Return the (X, Y) coordinate for the center point of the cell that contains the specified text.  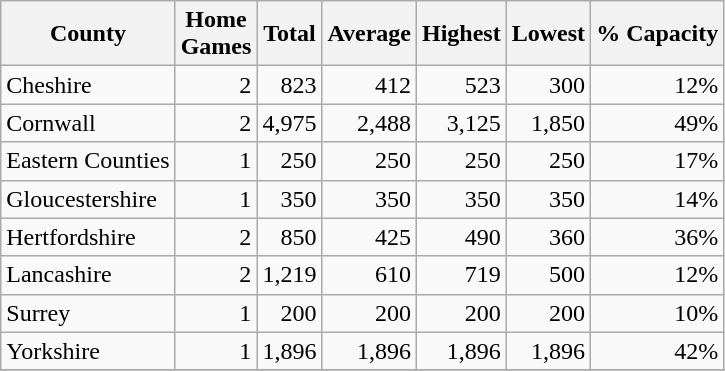
Cornwall (88, 123)
Average (370, 34)
17% (658, 161)
300 (548, 85)
3,125 (461, 123)
Yorkshire (88, 351)
Lowest (548, 34)
Cheshire (88, 85)
500 (548, 275)
HomeGames (216, 34)
42% (658, 351)
523 (461, 85)
Total (290, 34)
823 (290, 85)
Highest (461, 34)
1,219 (290, 275)
412 (370, 85)
360 (548, 237)
610 (370, 275)
Hertfordshire (88, 237)
10% (658, 313)
Lancashire (88, 275)
County (88, 34)
% Capacity (658, 34)
4,975 (290, 123)
14% (658, 199)
850 (290, 237)
1,850 (548, 123)
2,488 (370, 123)
490 (461, 237)
Surrey (88, 313)
Eastern Counties (88, 161)
719 (461, 275)
425 (370, 237)
36% (658, 237)
49% (658, 123)
Gloucestershire (88, 199)
